Pinpoint the cell where the given text exists, returning its (x, y) midpoint coordinate. 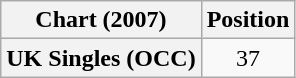
Chart (2007) (101, 20)
Position (248, 20)
37 (248, 58)
UK Singles (OCC) (101, 58)
